Pinpoint the cell where the given text exists, returning its (X, Y) midpoint coordinate. 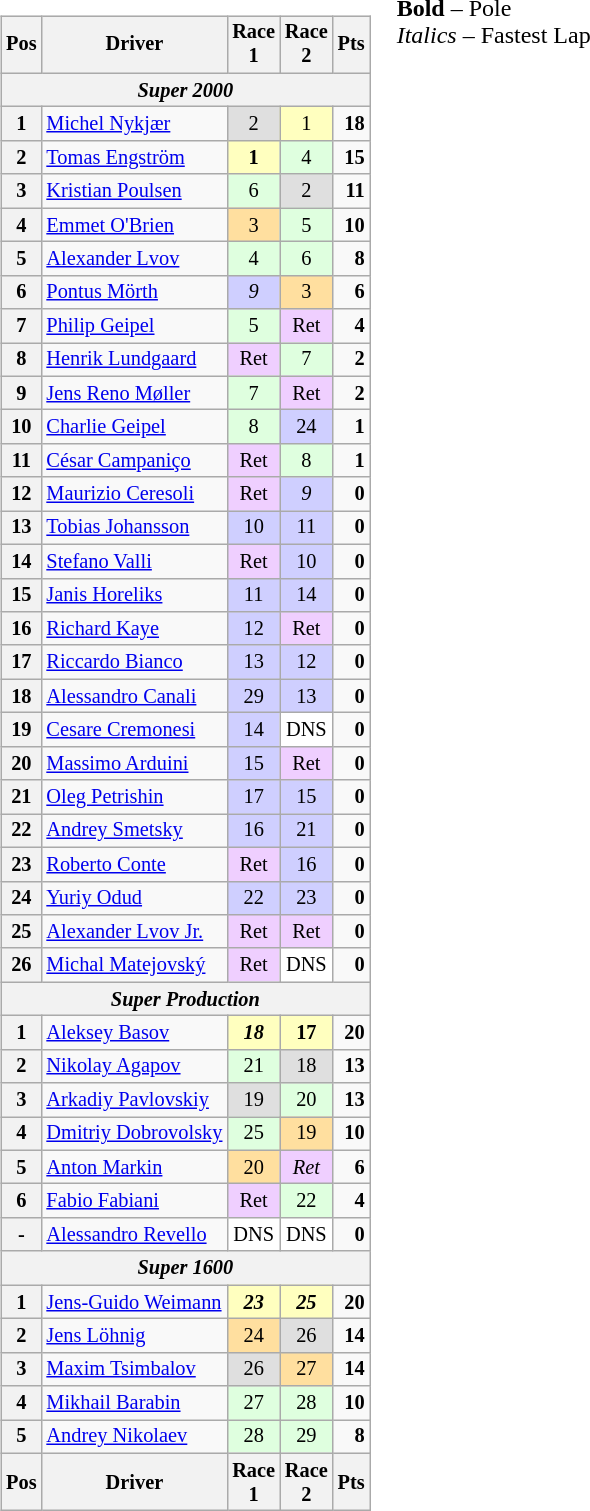
Anton Markin (134, 1167)
Super 2000 (185, 90)
Super Production (185, 999)
Super 1600 (185, 1268)
Massimo Arduini (134, 763)
Dmitriy Dobrovolsky (134, 1134)
Kristian Poulsen (134, 191)
Emmet O'Brien (134, 225)
Henrik Lundgaard (134, 360)
Philip Geipel (134, 326)
Fabio Fabiani (134, 1201)
Alessandro Canali (134, 696)
Michel Nykjær (134, 124)
Jens Reno Møller (134, 393)
Maurizio Ceresoli (134, 494)
Andrey Nikolaev (134, 1437)
Yuriy Odud (134, 898)
Tobias Johansson (134, 528)
Roberto Conte (134, 864)
César Campaniço (134, 461)
Maxim Tsimbalov (134, 1369)
Alessandro Revello (134, 1235)
Stefano Valli (134, 561)
Charlie Geipel (134, 427)
Alexander Lvov (134, 259)
Janis Horeliks (134, 595)
Andrey Smetsky (134, 831)
Cesare Cremonesi (134, 730)
Richard Kaye (134, 629)
Riccardo Bianco (134, 662)
Jens-Guido Weimann (134, 1302)
Nikolay Agapov (134, 1066)
Michal Matejovský (134, 965)
Aleksey Basov (134, 1033)
Arkadiy Pavlovskiy (134, 1100)
Jens Löhnig (134, 1336)
Oleg Petrishin (134, 797)
Pontus Mörth (134, 292)
Mikhail Barabin (134, 1403)
Tomas Engström (134, 158)
- (21, 1235)
Alexander Lvov Jr. (134, 932)
